Find where the given text appears and provide that cell's center as (X, Y) coordinate. 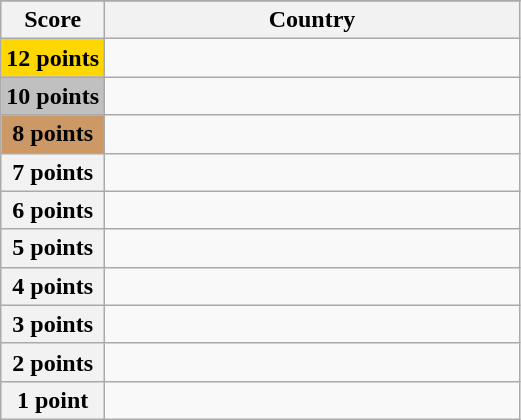
2 points (53, 362)
6 points (53, 210)
Score (53, 20)
5 points (53, 248)
8 points (53, 134)
3 points (53, 324)
Country (312, 20)
12 points (53, 58)
7 points (53, 172)
4 points (53, 286)
1 point (53, 400)
10 points (53, 96)
